For the text-containing cell, return its midpoint in [X, Y] coordinate format. 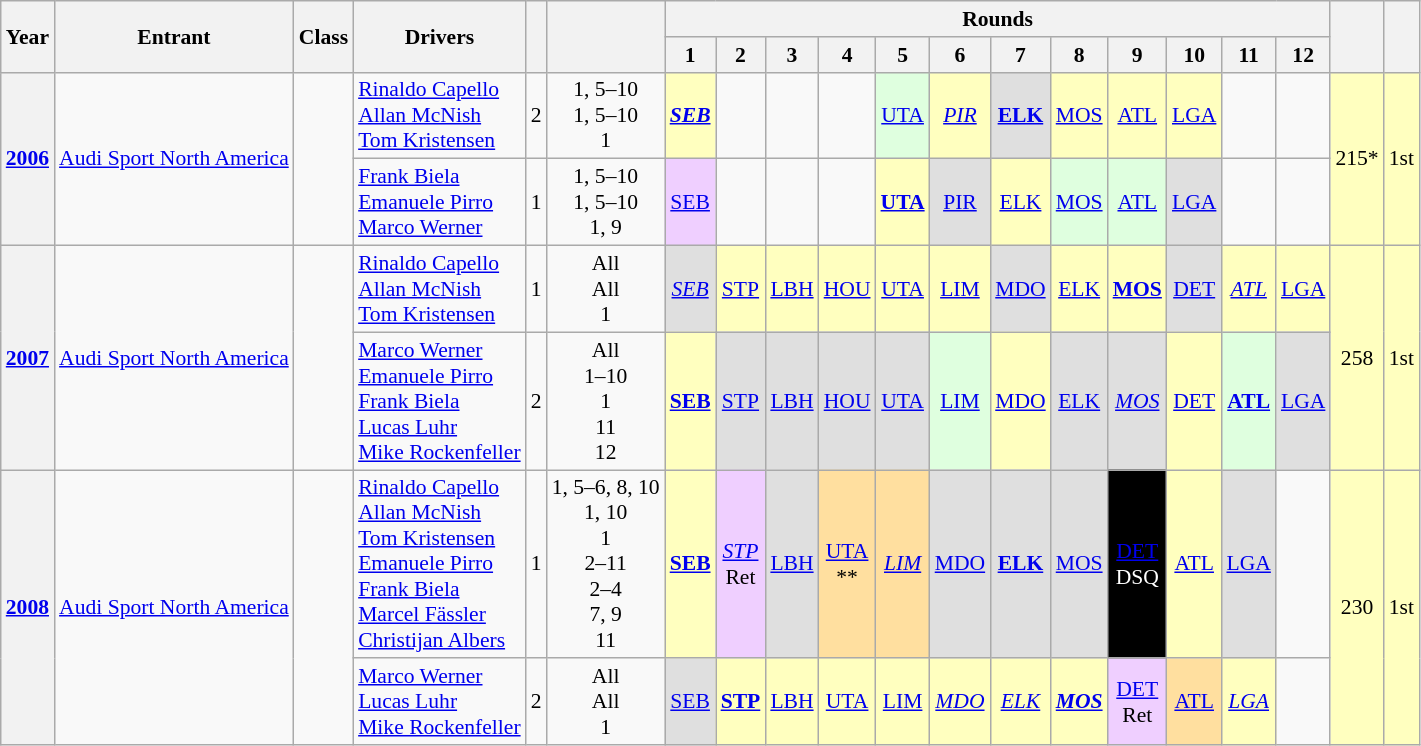
1, 5–10 1, 5–10 1, 9 [606, 202]
6 [960, 55]
7 [1020, 55]
258 [1356, 358]
Class [324, 36]
2007 [28, 358]
10 [1194, 55]
1, 5–10 1, 5–10 1 [606, 116]
5 [903, 55]
Marco Werner Emanuele Pirro Frank Biela Lucas Luhr Mike Rockenfeller [440, 401]
STP Ret [741, 564]
9 [1138, 55]
Frank Biela Emanuele Pirro Marco Werner [440, 202]
12 [1303, 55]
4 [848, 55]
Year [28, 36]
3 [792, 55]
11 [1248, 55]
Marco Werner Lucas Luhr Mike Rockenfeller [440, 702]
215* [1356, 158]
Rinaldo Capello Allan McNish Tom Kristensen Emanuele Pirro Frank Biela Marcel Fässler Christijan Albers [440, 564]
DET Ret [1138, 702]
UTA ** [848, 564]
2008 [28, 608]
Rounds [998, 19]
All 1–10 1 11 12 [606, 401]
230 [1356, 608]
1, 5–6, 8, 10 1, 10 1 2–11 2–4 7, 9 11 [606, 564]
2006 [28, 158]
DET DSQ [1138, 564]
Entrant [174, 36]
Drivers [440, 36]
8 [1080, 55]
